Return the [x, y] coordinate for the center point of the cell that contains the specified text.  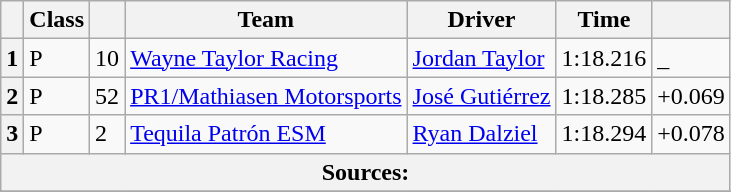
+0.078 [692, 134]
Team [266, 20]
_ [692, 58]
PR1/Mathiasen Motorsports [266, 96]
+0.069 [692, 96]
10 [108, 58]
52 [108, 96]
1:18.285 [604, 96]
Time [604, 20]
Jordan Taylor [482, 58]
José Gutiérrez [482, 96]
Sources: [366, 172]
1:18.216 [604, 58]
3 [12, 134]
Driver [482, 20]
Tequila Patrón ESM [266, 134]
Ryan Dalziel [482, 134]
Wayne Taylor Racing [266, 58]
1 [12, 58]
1:18.294 [604, 134]
Class [57, 20]
